Search for the cell housing the specified text and yield its [X, Y] center coordinate. 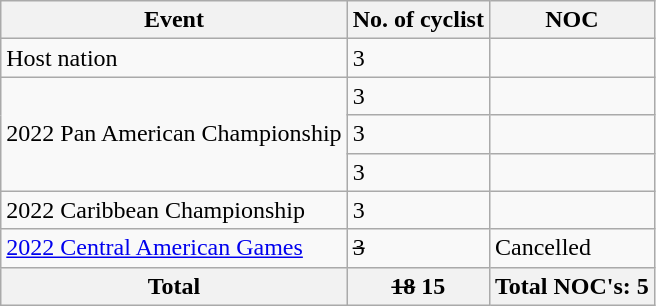
Total NOC's: 5 [572, 286]
No. of cyclist [418, 20]
Total [174, 286]
Cancelled [572, 248]
18 15 [418, 286]
2022 Pan American Championship [174, 134]
NOC [572, 20]
Host nation [174, 58]
Event [174, 20]
2022 Central American Games [174, 248]
2022 Caribbean Championship [174, 210]
